Output the [X, Y] coordinate of the center of the cell containing the given text.  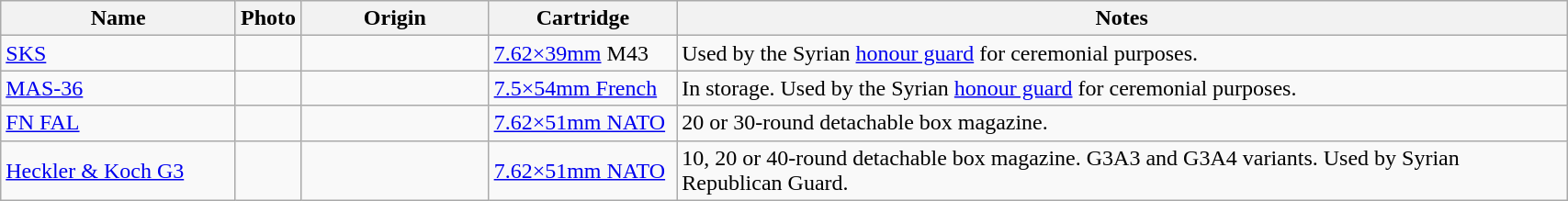
7.62×39mm M43 [582, 53]
10, 20 or 40-round detachable box magazine. G3A3 and G3A4 variants. Used by Syrian Republican Guard. [1122, 171]
SKS [118, 53]
In storage. Used by the Syrian honour guard for ceremonial purposes. [1122, 88]
Origin [395, 18]
Cartridge [582, 18]
Heckler & Koch G3 [118, 171]
Photo [268, 18]
7.5×54mm French [582, 88]
Notes [1122, 18]
Name [118, 18]
20 or 30-round detachable box magazine. [1122, 123]
MAS-36 [118, 88]
FN FAL [118, 123]
Used by the Syrian honour guard for ceremonial purposes. [1122, 53]
